Detect which cell encompasses the target text, then output its [X, Y] center coordinate. 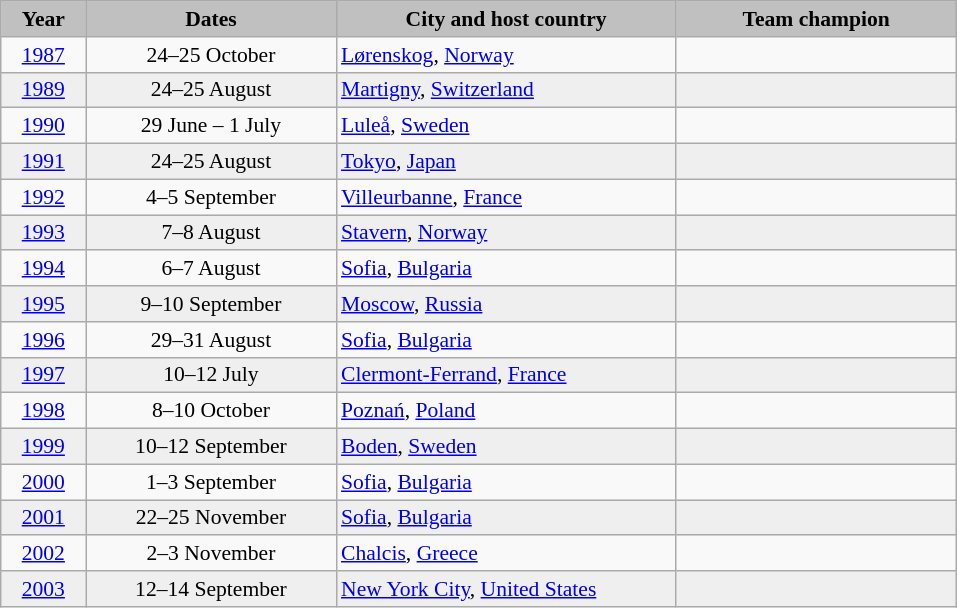
Stavern, Norway [506, 233]
1990 [44, 126]
New York City, United States [506, 589]
9–10 September [211, 304]
Moscow, Russia [506, 304]
7–8 August [211, 233]
City and host country [506, 19]
1999 [44, 447]
Dates [211, 19]
Martigny, Switzerland [506, 90]
1996 [44, 340]
Boden, Sweden [506, 447]
2–3 November [211, 554]
1991 [44, 162]
1997 [44, 375]
Year [44, 19]
1–3 September [211, 482]
Lørenskog, Norway [506, 55]
22–25 November [211, 518]
Clermont-Ferrand, France [506, 375]
Villeurbanne, France [506, 197]
Luleå, Sweden [506, 126]
2003 [44, 589]
4–5 September [211, 197]
10–12 July [211, 375]
6–7 August [211, 269]
8–10 October [211, 411]
Team champion [816, 19]
Poznań, Poland [506, 411]
Tokyo, Japan [506, 162]
1987 [44, 55]
12–14 September [211, 589]
24–25 October [211, 55]
Chalcis, Greece [506, 554]
29–31 August [211, 340]
1992 [44, 197]
1998 [44, 411]
1995 [44, 304]
1989 [44, 90]
10–12 September [211, 447]
2001 [44, 518]
1993 [44, 233]
1994 [44, 269]
29 June – 1 July [211, 126]
2000 [44, 482]
2002 [44, 554]
